Find where the given text appears and provide that cell's center as (x, y) coordinate. 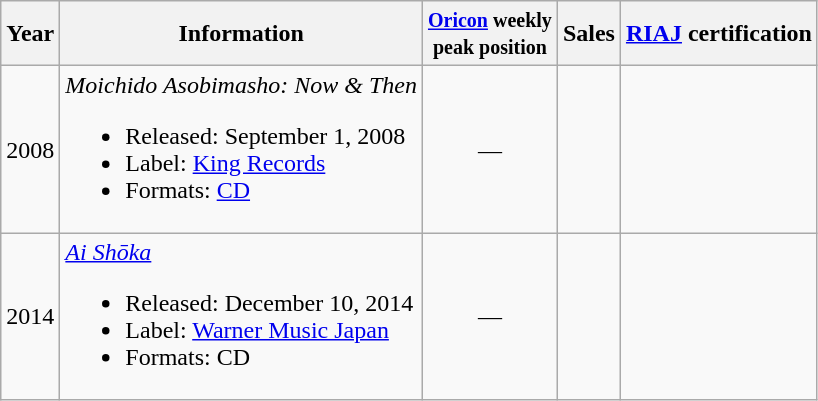
Ai ShōkaReleased: December 10, 2014Label: Warner Music JapanFormats: CD (242, 316)
Moichido Asobimasho: Now & ThenReleased: September 1, 2008Label: King RecordsFormats: CD (242, 150)
Year (30, 34)
RIAJ certification (718, 34)
2014 (30, 316)
2008 (30, 150)
Sales (588, 34)
Information (242, 34)
Oricon weeklypeak position (490, 34)
